Identify which cell holds the provided text, then report its (X, Y) central coordinate. 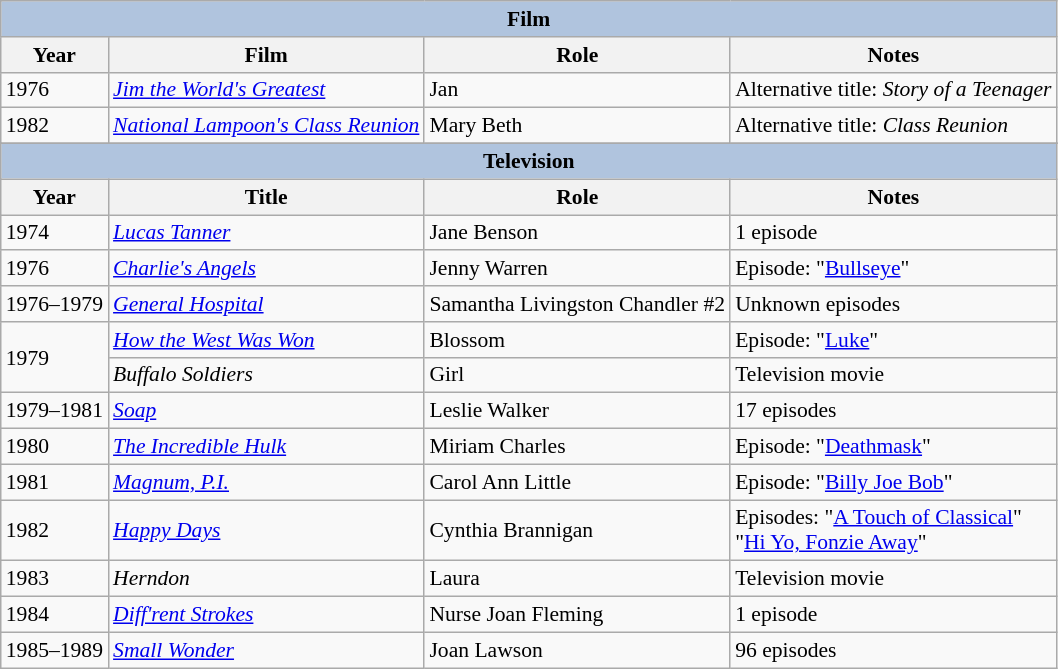
Alternative title: Class Reunion (893, 126)
Diff'rent Strokes (266, 615)
Cynthia Brannigan (577, 530)
Episode: "Billy Joe Bob" (893, 482)
Episode: "Luke" (893, 340)
Buffalo Soldiers (266, 375)
Joan Lawson (577, 650)
Lucas Tanner (266, 233)
Television (529, 162)
Jan (577, 90)
Jane Benson (577, 233)
Laura (577, 579)
Soap (266, 411)
96 episodes (893, 650)
Jim the World's Greatest (266, 90)
General Hospital (266, 304)
Episodes: "A Touch of Classical""Hi Yo, Fonzie Away" (893, 530)
Miriam Charles (577, 447)
Episode: "Bullseye" (893, 269)
Magnum, P.I. (266, 482)
Herndon (266, 579)
Title (266, 197)
Nurse Joan Fleming (577, 615)
Unknown episodes (893, 304)
Episode: "Deathmask" (893, 447)
1974 (54, 233)
1983 (54, 579)
1984 (54, 615)
Carol Ann Little (577, 482)
1985–1989 (54, 650)
1979–1981 (54, 411)
Jenny Warren (577, 269)
Samantha Livingston Chandler #2 (577, 304)
1979 (54, 358)
Happy Days (266, 530)
1981 (54, 482)
Small Wonder (266, 650)
National Lampoon's Class Reunion (266, 126)
Charlie's Angels (266, 269)
Blossom (577, 340)
How the West Was Won (266, 340)
Leslie Walker (577, 411)
1980 (54, 447)
1976–1979 (54, 304)
The Incredible Hulk (266, 447)
Alternative title: Story of a Teenager (893, 90)
Mary Beth (577, 126)
Girl (577, 375)
17 episodes (893, 411)
